Capture the cell that displays the provided text and extract its [X, Y] central coordinate. 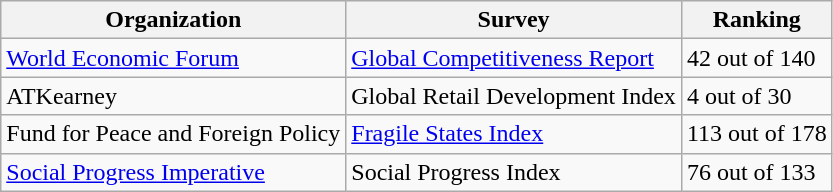
Global Retail Development Index [514, 96]
Global Competitiveness Report [514, 58]
42 out of 140 [756, 58]
Fragile States Index [514, 134]
4 out of 30 [756, 96]
Ranking [756, 20]
World Economic Forum [174, 58]
113 out of 178 [756, 134]
76 out of 133 [756, 172]
Survey [514, 20]
Fund for Peace and Foreign Policy [174, 134]
Social Progress Index [514, 172]
ATKearney [174, 96]
Organization [174, 20]
Social Progress Imperative [174, 172]
